Detect which cell encompasses the target text, then output its [X, Y] center coordinate. 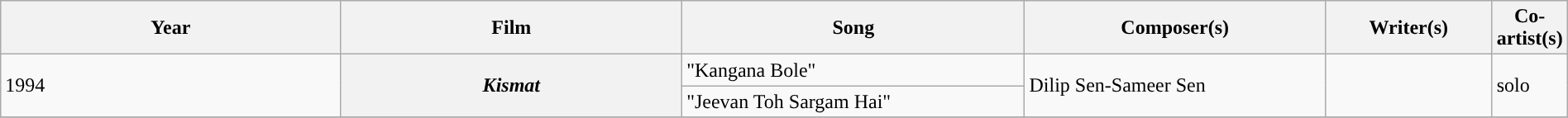
Composer(s) [1174, 28]
solo [1530, 86]
Film [511, 28]
Writer(s) [1408, 28]
1994 [170, 86]
"Jeevan Toh Sargam Hai" [853, 101]
Song [853, 28]
Kismat [511, 86]
Dilip Sen-Sameer Sen [1174, 86]
"Kangana Bole" [853, 70]
Year [170, 28]
Co-artist(s) [1530, 28]
